Return the (X, Y) coordinate for the center point of the cell that contains the specified text.  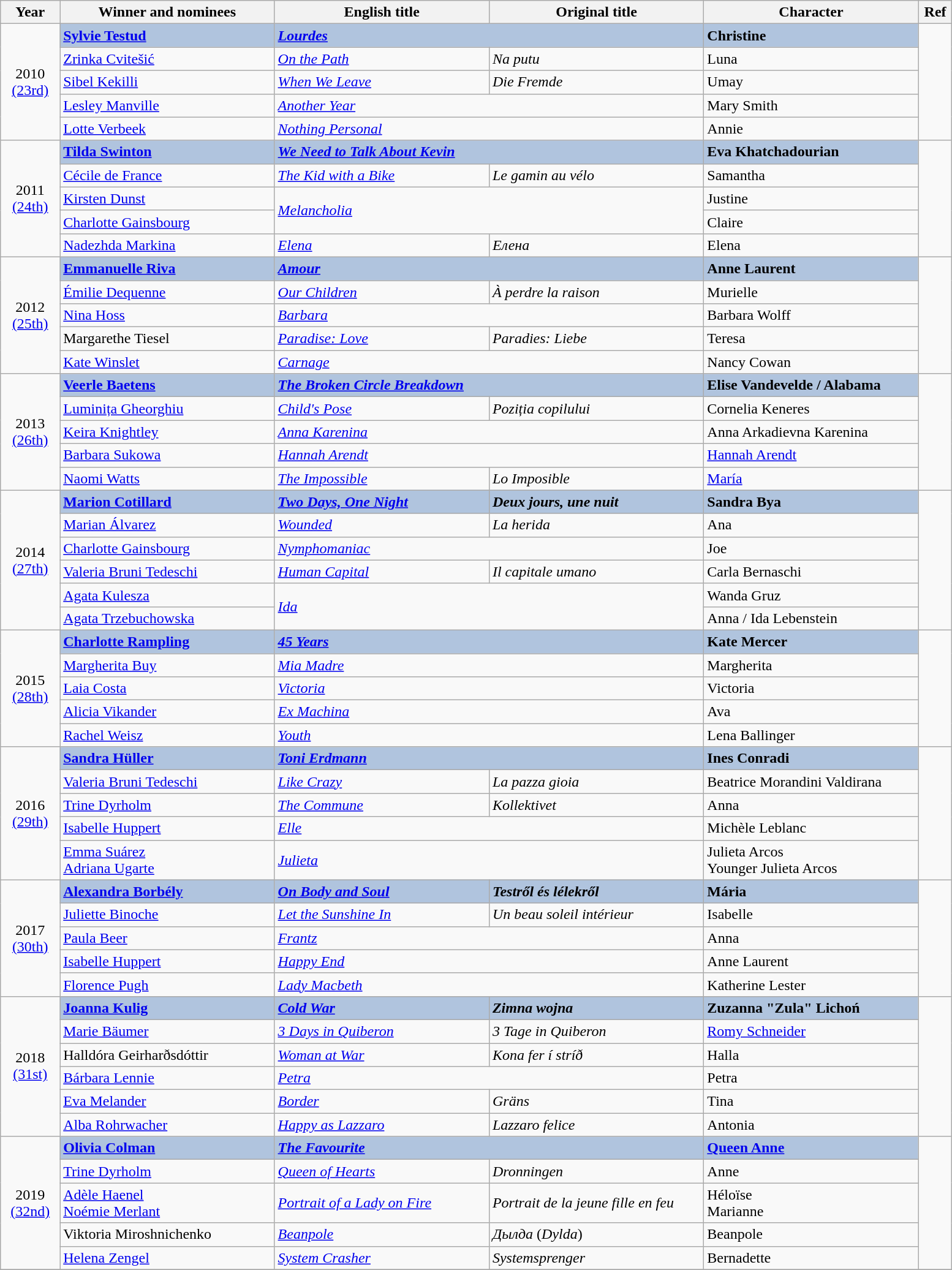
Amour (489, 268)
Le gamin au vélo (596, 175)
2012(25th) (31, 315)
Eva Khatchadourian (811, 152)
Joe (811, 548)
Kirsten Dunst (167, 198)
Nina Hoss (167, 316)
2011(24th) (31, 198)
Cornelia Keneres (811, 409)
Poziția copilului (596, 409)
Agata Kulesza (167, 595)
Murielle (811, 292)
Mary Smith (811, 105)
Youth (489, 735)
Sylvie Testud (167, 36)
2017(30th) (31, 938)
Marie Bäumer (167, 1031)
Veerle Baetens (167, 385)
Kona fer í stríð (596, 1054)
Romy Schneider (811, 1031)
Дылда (Dylda) (596, 1234)
Paula Beer (167, 938)
Happy End (489, 961)
3 Days in Quiberon (382, 1031)
Un beau soleil intérieur (596, 915)
Julieta (489, 860)
Cold War (382, 1008)
System Crasher (382, 1258)
Woman at War (382, 1054)
Sibel Kekilli (167, 82)
Tina (811, 1102)
Original title (596, 12)
We Need to Talk About Kevin (489, 152)
Lo Imposible (596, 478)
La herida (596, 525)
Queen Anne (811, 1148)
Two Days, One Night (382, 502)
Ida (489, 607)
Character (811, 12)
Human Capital (382, 572)
Kate Winslet (167, 362)
Winner and nominees (167, 12)
English title (382, 12)
The Kid with a Bike (382, 175)
2013(26th) (31, 432)
Marion Cotillard (167, 502)
Samantha (811, 175)
Christine (811, 36)
Child's Pose (382, 409)
Lena Ballinger (811, 735)
Rachel Weisz (167, 735)
Teresa (811, 339)
Barbara (489, 316)
Wounded (382, 525)
Halldóra Geirharðsdóttir (167, 1054)
Kate Mercer (811, 641)
2018(31st) (31, 1066)
Luminița Gheorghiu (167, 409)
Let the Sunshine In (382, 915)
Emma SuárezAdriana Ugarte (167, 860)
Halla (811, 1054)
Ana (811, 525)
The Favourite (489, 1148)
Sandra Hüller (167, 758)
45 Years (489, 641)
Ava (811, 712)
Agata Trzebuchowska (167, 618)
Tilda Swinton (167, 152)
Alba Rohrwacher (167, 1125)
Naomi Watts (167, 478)
Michèle Leblanc (811, 828)
Antonia (811, 1125)
Alicia Vikander (167, 712)
Umay (811, 82)
Queen of Hearts (382, 1171)
Ines Conradi (811, 758)
Isabelle (811, 915)
Bernadette (811, 1258)
Alexandra Borbély (167, 891)
Anna Arkadievna Karenina (811, 432)
Joanna Kulig (167, 1008)
Anne (811, 1171)
Margarethe Tiesel (167, 339)
Claire (811, 222)
The Broken Circle Breakdown (489, 385)
On the Path (382, 59)
Our Children (382, 292)
2010(23rd) (31, 82)
Gräns (596, 1102)
Adèle HaenelNoémie Merlant (167, 1203)
María (811, 478)
Margherita Buy (167, 665)
Bárbara Lennie (167, 1078)
La pazza gioia (596, 782)
Annie (811, 129)
Eva Melander (167, 1102)
Carnage (489, 362)
Nancy Cowan (811, 362)
Anna / Ida Lebenstein (811, 618)
2016(29th) (31, 814)
Florence Pugh (167, 985)
Nothing Personal (489, 129)
Sandra Bya (811, 502)
Olivia Colman (167, 1148)
Anna Karenina (489, 432)
Dronningen (596, 1171)
Frantz (489, 938)
Lotte Verbeek (167, 129)
Helena Zengel (167, 1258)
Systemsprenger (596, 1258)
Carla Bernaschi (811, 572)
2014(27th) (31, 560)
Wanda Gruz (811, 595)
Juliette Binoche (167, 915)
Happy as Lazzaro (382, 1125)
Beatrice Morandini Valdirana (811, 782)
Lourdes (489, 36)
Barbara Sukowa (167, 455)
3 Tage in Quiberon (596, 1031)
Émilie Dequenne (167, 292)
Keira Knightley (167, 432)
Zrinka Cvitešić (167, 59)
Like Crazy (382, 782)
Kollektivet (596, 805)
À perdre la raison (596, 292)
Katherine Lester (811, 985)
Deux jours, une nuit (596, 502)
2019(32nd) (31, 1203)
Paradise: Love (382, 339)
HéloïseMarianne (811, 1203)
The Commune (382, 805)
Elle (489, 828)
Luna (811, 59)
Marian Álvarez (167, 525)
Mia Madre (489, 665)
Lesley Manville (167, 105)
Charlotte Rampling (167, 641)
Melancholia (489, 210)
Cécile de France (167, 175)
Die Fremde (596, 82)
Lady Macbeth (489, 985)
Il capitale umano (596, 572)
Nymphomaniac (489, 548)
On Body and Soul (382, 891)
Laia Costa (167, 689)
Na putu (596, 59)
Mária (811, 891)
Elise Vandevelde / Alabama (811, 385)
Viktoria Miroshnichenko (167, 1234)
When We Leave (382, 82)
Border (382, 1102)
Елена (596, 245)
Paradies: Liebe (596, 339)
Ex Machina (489, 712)
Julieta ArcosYounger Julieta Arcos (811, 860)
Toni Erdmann (489, 758)
The Impossible (382, 478)
Ref (935, 12)
2015(28th) (31, 688)
Portrait of a Lady on Fire (382, 1203)
Margherita (811, 665)
Nadezhda Markina (167, 245)
Year (31, 12)
Lazzaro felice (596, 1125)
Barbara Wolff (811, 316)
Portrait de la jeune fille en feu (596, 1203)
Emmanuelle Riva (167, 268)
Another Year (489, 105)
Justine (811, 198)
Zuzanna "Zula" Lichoń (811, 1008)
Zimna wojna (596, 1008)
Testről és lélekről (596, 891)
